From the cell containing the given text, extract its center point as [X, Y] coordinate. 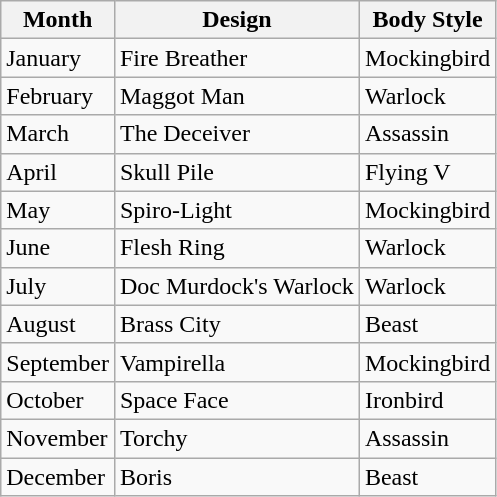
February [58, 96]
Maggot Man [236, 96]
January [58, 58]
Brass City [236, 324]
June [58, 248]
Fire Breather [236, 58]
November [58, 438]
May [58, 210]
Boris [236, 477]
December [58, 477]
August [58, 324]
October [58, 400]
Ironbird [427, 400]
Torchy [236, 438]
Space Face [236, 400]
April [58, 172]
March [58, 134]
Flying V [427, 172]
The Deceiver [236, 134]
September [58, 362]
Skull Pile [236, 172]
July [58, 286]
Month [58, 20]
Body Style [427, 20]
Design [236, 20]
Doc Murdock's Warlock [236, 286]
Spiro-Light [236, 210]
Flesh Ring [236, 248]
Vampirella [236, 362]
